Scan for the cell matching the given text and deliver its (x, y) coordinate at center. 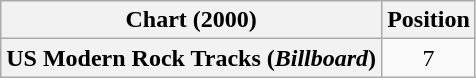
US Modern Rock Tracks (Billboard) (192, 58)
Position (429, 20)
7 (429, 58)
Chart (2000) (192, 20)
